Output the [x, y] coordinate of the center of the cell containing the given text.  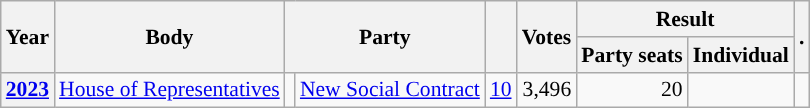
Result [685, 19]
Party seats [632, 55]
10 [501, 90]
New Social Contract [390, 90]
. [802, 36]
Body [170, 36]
Individual [741, 55]
2023 [28, 90]
Party [385, 36]
House of Representatives [170, 90]
Year [28, 36]
3,496 [547, 90]
20 [632, 90]
Votes [547, 36]
